Determine the (X, Y) coordinate at the center of the cell enclosing the given text.  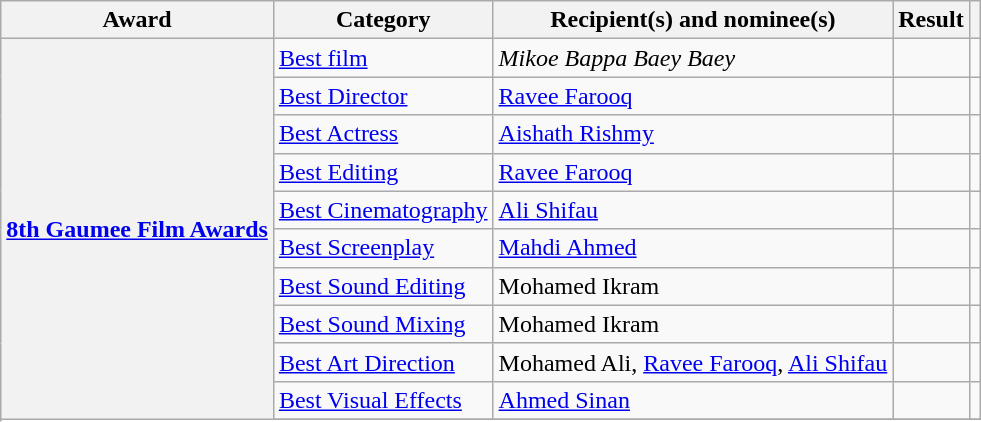
Best Cinematography (383, 210)
Ahmed Sinan (693, 400)
8th Gaumee Film Awards (138, 230)
Best Screenplay (383, 248)
Best Sound Editing (383, 286)
Result (931, 20)
Best Visual Effects (383, 400)
Mohamed Ali, Ravee Farooq, Ali Shifau (693, 362)
Recipient(s) and nominee(s) (693, 20)
Ali Shifau (693, 210)
Category (383, 20)
Mikoe Bappa Baey Baey (693, 58)
Best Editing (383, 172)
Best film (383, 58)
Best Director (383, 96)
Best Art Direction (383, 362)
Mahdi Ahmed (693, 248)
Best Sound Mixing (383, 324)
Aishath Rishmy (693, 134)
Best Actress (383, 134)
Award (138, 20)
